Output the [X, Y] coordinate of the center of the cell containing the given text.  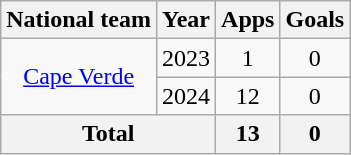
Apps [248, 20]
Cape Verde [79, 77]
National team [79, 20]
1 [248, 58]
Goals [315, 20]
2024 [186, 96]
12 [248, 96]
2023 [186, 58]
13 [248, 134]
Year [186, 20]
Total [108, 134]
